For the text-containing cell, return its midpoint in [X, Y] coordinate format. 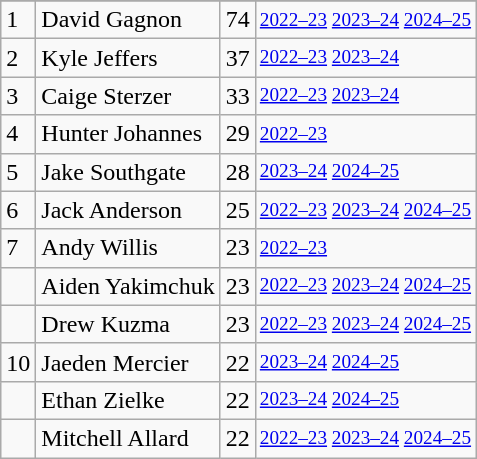
29 [238, 134]
Mitchell Allard [128, 438]
2 [18, 58]
7 [18, 248]
37 [238, 58]
Ethan Zielke [128, 400]
Andy Willis [128, 248]
28 [238, 172]
Hunter Johannes [128, 134]
5 [18, 172]
Caige Sterzer [128, 96]
10 [18, 362]
Jaeden Mercier [128, 362]
Drew Kuzma [128, 324]
1 [18, 20]
25 [238, 210]
4 [18, 134]
3 [18, 96]
Aiden Yakimchuk [128, 286]
Jake Southgate [128, 172]
Kyle Jeffers [128, 58]
6 [18, 210]
74 [238, 20]
Jack Anderson [128, 210]
David Gagnon [128, 20]
33 [238, 96]
